Pinpoint the cell where the given text exists, returning its (X, Y) midpoint coordinate. 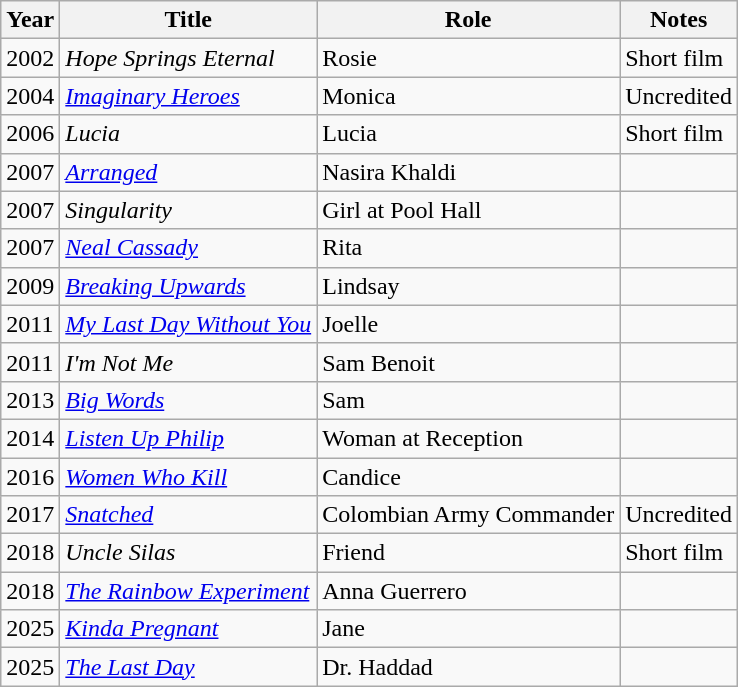
Friend (468, 553)
2017 (30, 515)
Women Who Kill (188, 477)
Uncle Silas (188, 553)
Woman at Reception (468, 438)
Listen Up Philip (188, 438)
2013 (30, 400)
The Rainbow Experiment (188, 591)
My Last Day Without You (188, 324)
I'm Not Me (188, 362)
Hope Springs Eternal (188, 58)
Imaginary Heroes (188, 96)
2004 (30, 96)
2009 (30, 286)
Nasira Khaldi (468, 172)
Anna Guerrero (468, 591)
Role (468, 20)
2016 (30, 477)
Neal Cassady (188, 248)
Big Words (188, 400)
Candice (468, 477)
Notes (679, 20)
Snatched (188, 515)
Rosie (468, 58)
Title (188, 20)
Singularity (188, 210)
Lindsay (468, 286)
Kinda Pregnant (188, 629)
2006 (30, 134)
Arranged (188, 172)
Year (30, 20)
Breaking Upwards (188, 286)
Jane (468, 629)
The Last Day (188, 667)
Girl at Pool Hall (468, 210)
Dr. Haddad (468, 667)
Monica (468, 96)
2002 (30, 58)
Colombian Army Commander (468, 515)
Sam Benoit (468, 362)
Rita (468, 248)
Joelle (468, 324)
Sam (468, 400)
2014 (30, 438)
